Capture the cell that displays the provided text and extract its (x, y) central coordinate. 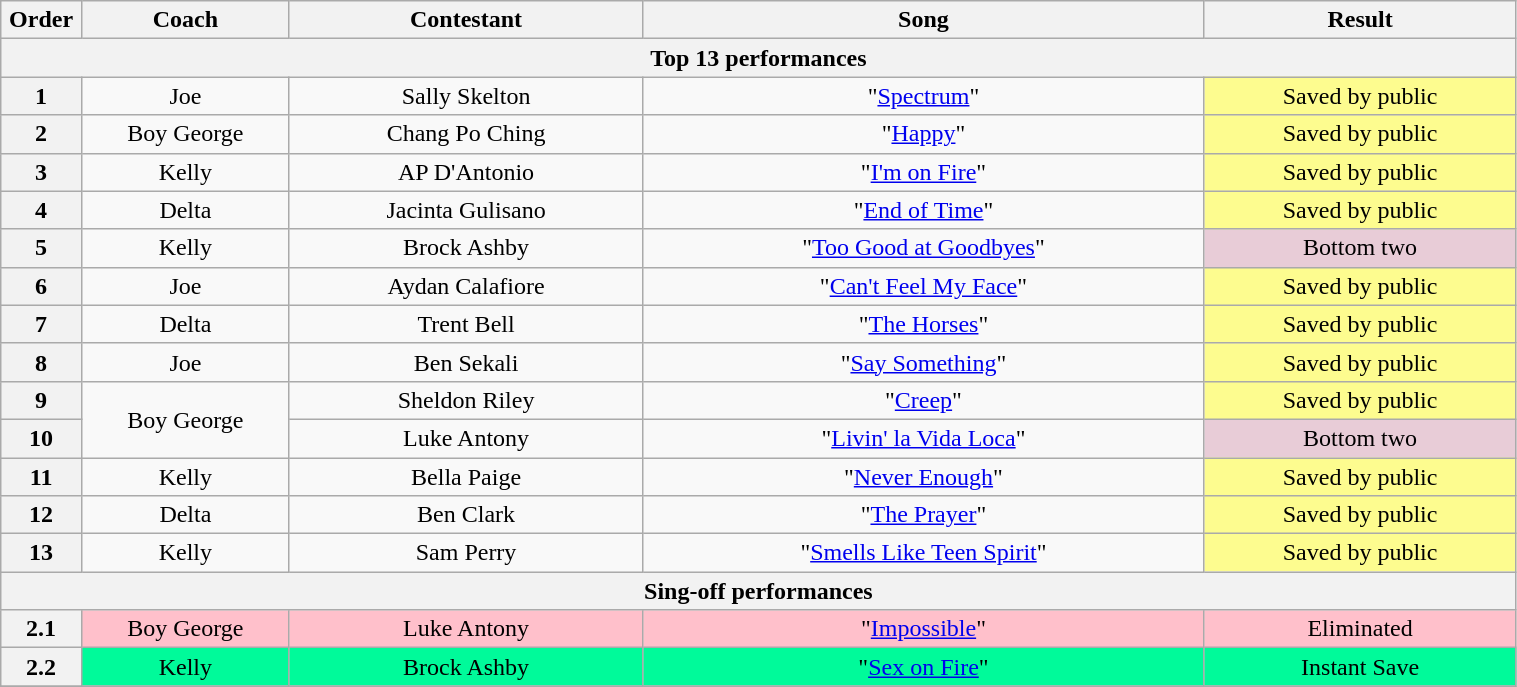
"Smells Like Teen Spirit" (924, 553)
4 (42, 210)
Aydan Calafiore (466, 286)
1 (42, 96)
8 (42, 362)
"End of Time" (924, 210)
6 (42, 286)
Sally Skelton (466, 96)
11 (42, 477)
Jacinta Gulisano (466, 210)
"Creep" (924, 400)
"Never Enough" (924, 477)
Trent Bell (466, 324)
Chang Po Ching (466, 134)
2.1 (42, 629)
12 (42, 515)
"Can't Feel My Face" (924, 286)
"Happy" (924, 134)
Result (1360, 20)
"Sex on Fire" (924, 667)
"The Prayer" (924, 515)
Coach (185, 20)
Order (42, 20)
Bella Paige (466, 477)
"Impossible" (924, 629)
2.2 (42, 667)
Song (924, 20)
"Spectrum" (924, 96)
"Livin' la Vida Loca" (924, 438)
2 (42, 134)
5 (42, 248)
Sam Perry (466, 553)
"The Horses" (924, 324)
3 (42, 172)
AP D'Antonio (466, 172)
7 (42, 324)
Ben Clark (466, 515)
Top 13 performances (758, 58)
"Too Good at Goodbyes" (924, 248)
Sheldon Riley (466, 400)
9 (42, 400)
13 (42, 553)
10 (42, 438)
Sing-off performances (758, 591)
"I'm on Fire" (924, 172)
"Say Something" (924, 362)
Ben Sekali (466, 362)
Contestant (466, 20)
Eliminated (1360, 629)
Instant Save (1360, 667)
